Scan for the cell matching the given text and deliver its [x, y] coordinate at center. 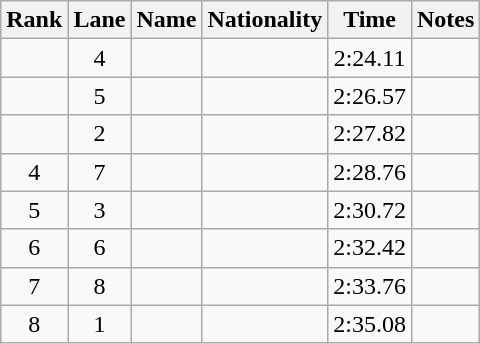
2:30.72 [370, 210]
2:33.76 [370, 286]
2:27.82 [370, 134]
2:35.08 [370, 324]
Time [370, 20]
Rank [34, 20]
2:28.76 [370, 172]
Lane [100, 20]
1 [100, 324]
2:24.11 [370, 58]
Notes [445, 20]
Name [166, 20]
Nationality [265, 20]
2 [100, 134]
2:32.42 [370, 248]
3 [100, 210]
2:26.57 [370, 96]
